Detect which cell encompasses the target text, then output its [X, Y] center coordinate. 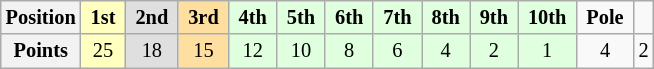
5th [301, 17]
18 [152, 51]
10 [301, 51]
8th [446, 17]
7th [397, 17]
3rd [203, 17]
6 [397, 51]
9th [494, 17]
6th [349, 17]
Position [41, 17]
Pole [604, 17]
2nd [152, 17]
15 [203, 51]
Points [41, 51]
8 [349, 51]
25 [104, 51]
1 [547, 51]
4th [253, 17]
10th [547, 17]
1st [104, 17]
12 [253, 51]
